Return the (X, Y) coordinate for the center point of the cell that contains the specified text.  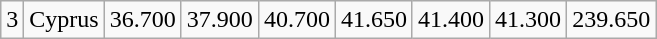
Cyprus (64, 20)
239.650 (612, 20)
40.700 (296, 20)
36.700 (142, 20)
41.300 (528, 20)
37.900 (220, 20)
41.400 (450, 20)
3 (12, 20)
41.650 (374, 20)
